From the cell containing the given text, extract its center point as [x, y] coordinate. 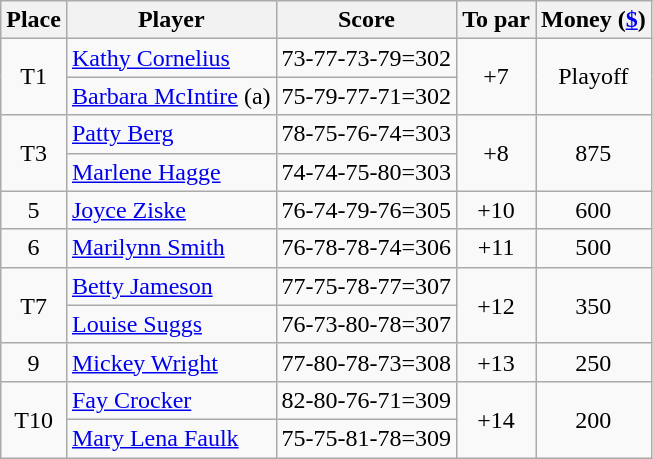
250 [594, 362]
Louise Suggs [171, 324]
200 [594, 419]
Playoff [594, 77]
+8 [496, 153]
Patty Berg [171, 134]
74-74-75-80=303 [366, 172]
T1 [34, 77]
500 [594, 248]
Mickey Wright [171, 362]
75-75-81-78=309 [366, 438]
+7 [496, 77]
Kathy Cornelius [171, 58]
77-75-78-77=307 [366, 286]
T3 [34, 153]
76-74-79-76=305 [366, 210]
Player [171, 20]
+11 [496, 248]
78-75-76-74=303 [366, 134]
5 [34, 210]
Fay Crocker [171, 400]
75-79-77-71=302 [366, 96]
Marilynn Smith [171, 248]
+12 [496, 305]
+14 [496, 419]
82-80-76-71=309 [366, 400]
+13 [496, 362]
Money ($) [594, 20]
77-80-78-73=308 [366, 362]
73-77-73-79=302 [366, 58]
Place [34, 20]
+10 [496, 210]
350 [594, 305]
To par [496, 20]
Barbara McIntire (a) [171, 96]
T10 [34, 419]
600 [594, 210]
Score [366, 20]
Marlene Hagge [171, 172]
76-73-80-78=307 [366, 324]
9 [34, 362]
76-78-78-74=306 [366, 248]
Betty Jameson [171, 286]
Mary Lena Faulk [171, 438]
Joyce Ziske [171, 210]
875 [594, 153]
T7 [34, 305]
6 [34, 248]
